Pinpoint the cell where the given text exists, returning its (x, y) midpoint coordinate. 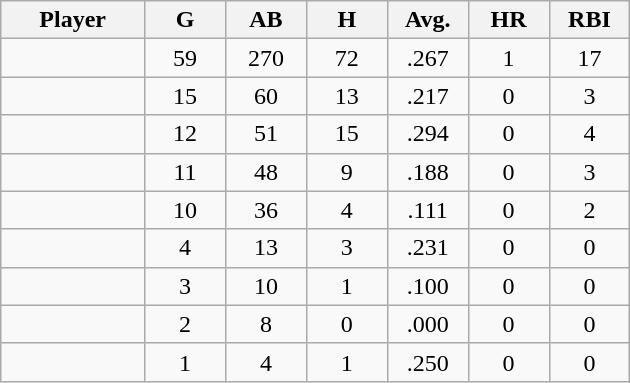
G (186, 20)
.217 (428, 96)
48 (266, 172)
Avg. (428, 20)
.267 (428, 58)
72 (346, 58)
.250 (428, 362)
8 (266, 324)
H (346, 20)
.000 (428, 324)
11 (186, 172)
AB (266, 20)
60 (266, 96)
Player (73, 20)
.100 (428, 286)
9 (346, 172)
RBI (590, 20)
59 (186, 58)
.231 (428, 248)
.111 (428, 210)
270 (266, 58)
51 (266, 134)
HR (508, 20)
12 (186, 134)
17 (590, 58)
.188 (428, 172)
.294 (428, 134)
36 (266, 210)
